Identify which cell holds the provided text, then report its (X, Y) central coordinate. 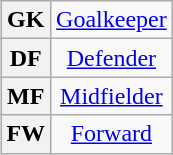
Forward (112, 134)
FW (26, 134)
DF (26, 58)
Defender (112, 58)
MF (26, 96)
Goalkeeper (112, 20)
Midfielder (112, 96)
GK (26, 20)
